Provide the [x, y] coordinate of the cell's center where the given text is located.  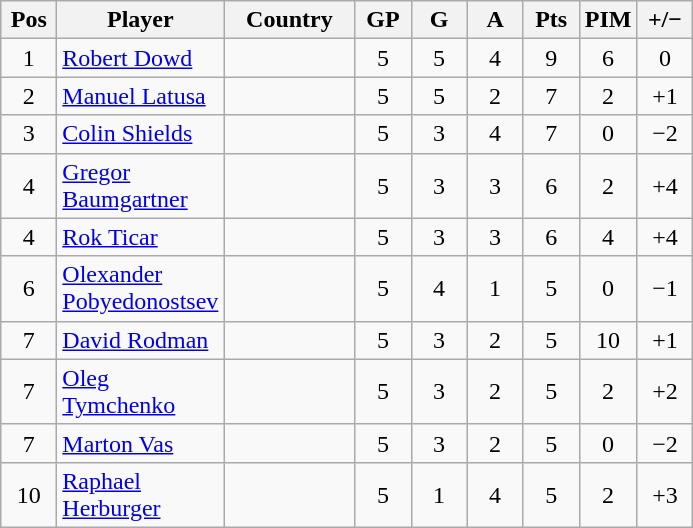
Rok Ticar [140, 237]
−1 [665, 288]
9 [551, 58]
Country [290, 20]
David Rodman [140, 340]
Olexander Pobyedonostsev [140, 288]
Player [140, 20]
Manuel Latusa [140, 96]
GP [383, 20]
Colin Shields [140, 134]
G [439, 20]
Pos [29, 20]
Gregor Baumgartner [140, 186]
+3 [665, 494]
A [495, 20]
Robert Dowd [140, 58]
+2 [665, 392]
Pts [551, 20]
Raphael Herburger [140, 494]
Oleg Tymchenko [140, 392]
Marton Vas [140, 443]
PIM [608, 20]
+/− [665, 20]
